Find where the given text appears and provide that cell's center as (x, y) coordinate. 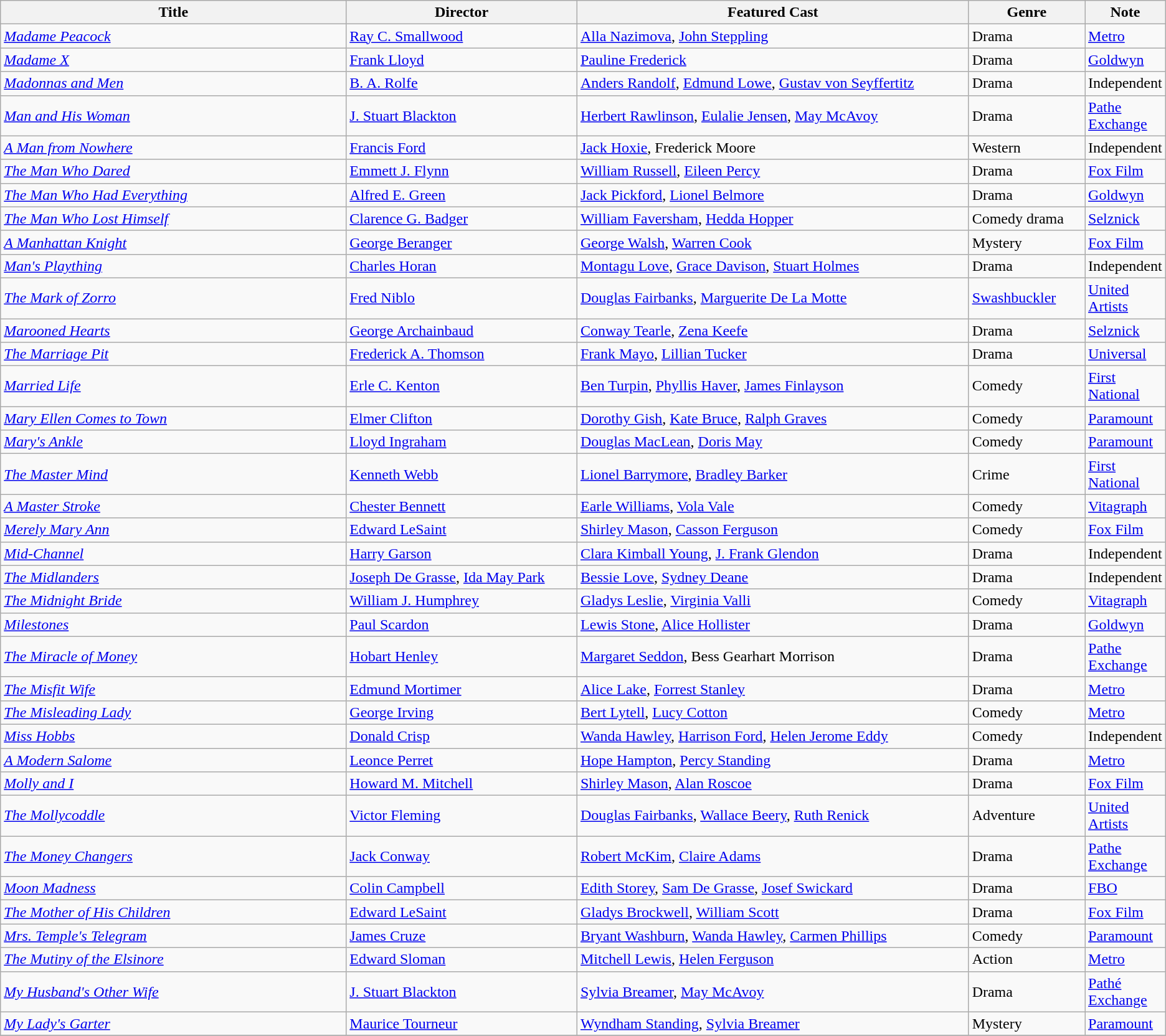
The Man Who Lost Himself (173, 219)
Shirley Mason, Alan Roscoe (772, 784)
Clara Kimball Young, J. Frank Glendon (772, 553)
The Man Who Had Everything (173, 195)
The Mollycoddle (173, 816)
Francis Ford (462, 148)
Edward Sloman (462, 959)
Hobart Henley (462, 656)
Robert McKim, Claire Adams (772, 857)
Lloyd Ingraham (462, 442)
Married Life (173, 386)
The Master Mind (173, 474)
FBO (1126, 888)
The Mother of His Children (173, 912)
Sylvia Breamer, May McAvoy (772, 991)
Douglas Fairbanks, Wallace Beery, Ruth Renick (772, 816)
Elmer Clifton (462, 418)
Ben Turpin, Phyllis Haver, James Finlayson (772, 386)
Colin Campbell (462, 888)
Shirley Mason, Casson Ferguson (772, 530)
Joseph De Grasse, Ida May Park (462, 577)
Frederick A. Thomson (462, 354)
Milestones (173, 624)
Douglas MacLean, Doris May (772, 442)
Jack Hoxie, Frederick Moore (772, 148)
Director (462, 12)
Frank Lloyd (462, 60)
Alice Lake, Forrest Stanley (772, 689)
Alfred E. Green (462, 195)
The Miracle of Money (173, 656)
The Marriage Pit (173, 354)
Moon Madness (173, 888)
Lewis Stone, Alice Hollister (772, 624)
Kenneth Webb (462, 474)
Madonnas and Men (173, 83)
Ray C. Smallwood (462, 36)
Maurice Tourneur (462, 1024)
B. A. Rolfe (462, 83)
James Cruze (462, 936)
Leonce Perret (462, 760)
Edith Storey, Sam De Grasse, Josef Swickard (772, 888)
Merely Mary Ann (173, 530)
William Russell, Eileen Percy (772, 171)
William Faversham, Hedda Hopper (772, 219)
Dorothy Gish, Kate Bruce, Ralph Graves (772, 418)
George Walsh, Warren Cook (772, 242)
The Misleading Lady (173, 712)
Miss Hobbs (173, 736)
Action (1026, 959)
Madame Peacock (173, 36)
Earle Williams, Vola Vale (772, 506)
Mrs. Temple's Telegram (173, 936)
Featured Cast (772, 12)
Comedy drama (1026, 219)
Hope Hampton, Percy Standing (772, 760)
Chester Bennett (462, 506)
Crime (1026, 474)
The Money Changers (173, 857)
A Man from Nowhere (173, 148)
The Misfit Wife (173, 689)
My Husband's Other Wife (173, 991)
Wanda Hawley, Harrison Ford, Helen Jerome Eddy (772, 736)
Man's Plaything (173, 266)
Howard M. Mitchell (462, 784)
Gladys Leslie, Virginia Valli (772, 601)
Jack Conway (462, 857)
A Manhattan Knight (173, 242)
George Irving (462, 712)
Charles Horan (462, 266)
Anders Randolf, Edmund Lowe, Gustav von Seyffertitz (772, 83)
Bessie Love, Sydney Deane (772, 577)
Pathé Exchange (1126, 991)
Paul Scardon (462, 624)
Margaret Seddon, Bess Gearhart Morrison (772, 656)
Wyndham Standing, Sylvia Breamer (772, 1024)
Genre (1026, 12)
Jack Pickford, Lionel Belmore (772, 195)
Frank Mayo, Lillian Tucker (772, 354)
Fred Niblo (462, 298)
My Lady's Garter (173, 1024)
The Midnight Bride (173, 601)
Conway Tearle, Zena Keefe (772, 331)
Universal (1126, 354)
Gladys Brockwell, William Scott (772, 912)
George Beranger (462, 242)
Victor Fleming (462, 816)
Western (1026, 148)
Emmett J. Flynn (462, 171)
Lionel Barrymore, Bradley Barker (772, 474)
William J. Humphrey (462, 601)
Mid-Channel (173, 553)
Montagu Love, Grace Davison, Stuart Holmes (772, 266)
Note (1126, 12)
Herbert Rawlinson, Eulalie Jensen, May McAvoy (772, 116)
Harry Garson (462, 553)
Mary Ellen Comes to Town (173, 418)
Clarence G. Badger (462, 219)
Title (173, 12)
Man and His Woman (173, 116)
Adventure (1026, 816)
Madame X (173, 60)
Erle C. Kenton (462, 386)
Marooned Hearts (173, 331)
The Mark of Zorro (173, 298)
Bryant Washburn, Wanda Hawley, Carmen Phillips (772, 936)
Edmund Mortimer (462, 689)
George Archainbaud (462, 331)
Mary's Ankle (173, 442)
Mitchell Lewis, Helen Ferguson (772, 959)
Alla Nazimova, John Steppling (772, 36)
Molly and I (173, 784)
Bert Lytell, Lucy Cotton (772, 712)
Donald Crisp (462, 736)
The Man Who Dared (173, 171)
Swashbuckler (1026, 298)
A Modern Salome (173, 760)
Douglas Fairbanks, Marguerite De La Motte (772, 298)
The Mutiny of the Elsinore (173, 959)
The Midlanders (173, 577)
Pauline Frederick (772, 60)
A Master Stroke (173, 506)
